Return (X, Y) of the center of cell containing provided text 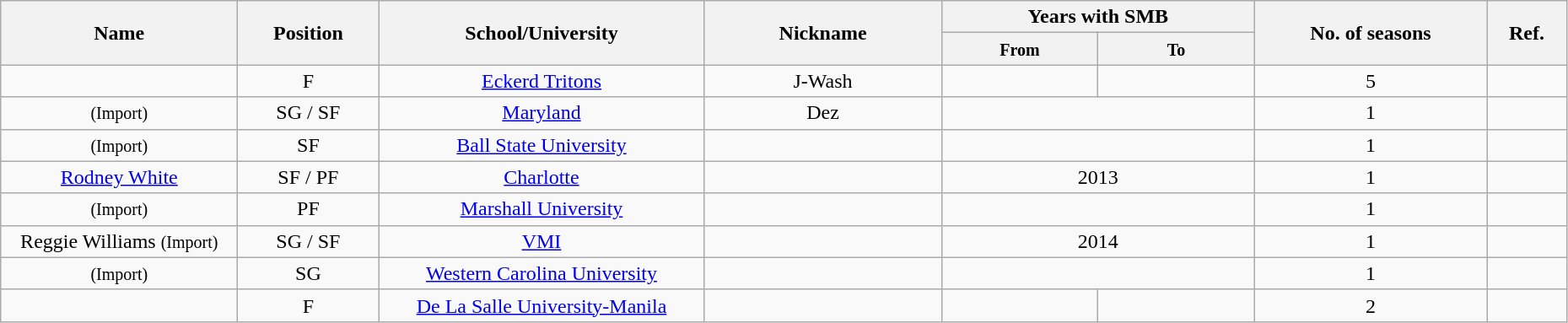
From (1020, 49)
2014 (1098, 241)
Dez (823, 113)
SF / PF (309, 177)
Ref. (1527, 33)
Eckerd Tritons (542, 81)
Marshall University (542, 209)
Ball State University (542, 145)
Nickname (823, 33)
Reggie Williams (Import) (120, 241)
Western Carolina University (542, 273)
School/University (542, 33)
Rodney White (120, 177)
SF (309, 145)
PF (309, 209)
SG (309, 273)
5 (1370, 81)
Name (120, 33)
De La Salle University-Manila (542, 305)
Position (309, 33)
Maryland (542, 113)
To (1177, 49)
J-Wash (823, 81)
VMI (542, 241)
Years with SMB (1098, 17)
No. of seasons (1370, 33)
2 (1370, 305)
2013 (1098, 177)
Charlotte (542, 177)
